Return the [X, Y] coordinate for the center point of the cell that contains the specified text.  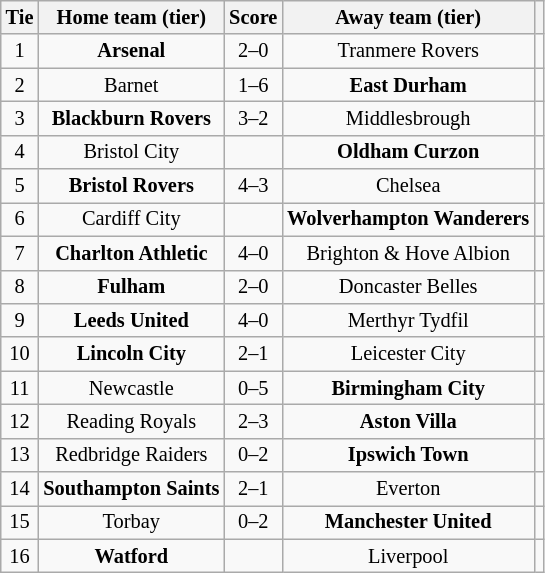
0–5 [253, 388]
16 [20, 556]
10 [20, 354]
3 [20, 118]
5 [20, 186]
7 [20, 253]
Barnet [131, 85]
Cardiff City [131, 219]
12 [20, 421]
Bristol Rovers [131, 186]
9 [20, 320]
Redbridge Raiders [131, 455]
Ipswich Town [408, 455]
Liverpool [408, 556]
Middlesbrough [408, 118]
13 [20, 455]
Leeds United [131, 320]
Birmingham City [408, 388]
1 [20, 51]
2 [20, 85]
Away team (tier) [408, 17]
Blackburn Rovers [131, 118]
Southampton Saints [131, 489]
Bristol City [131, 152]
Chelsea [408, 186]
East Durham [408, 85]
Watford [131, 556]
2–3 [253, 421]
6 [20, 219]
Everton [408, 489]
Oldham Curzon [408, 152]
Torbay [131, 522]
Brighton & Hove Albion [408, 253]
Manchester United [408, 522]
Doncaster Belles [408, 287]
Aston Villa [408, 421]
3–2 [253, 118]
Charlton Athletic [131, 253]
Leicester City [408, 354]
8 [20, 287]
11 [20, 388]
Fulham [131, 287]
Score [253, 17]
Wolverhampton Wanderers [408, 219]
Merthyr Tydfil [408, 320]
Lincoln City [131, 354]
4–3 [253, 186]
Tie [20, 17]
Arsenal [131, 51]
Home team (tier) [131, 17]
15 [20, 522]
Newcastle [131, 388]
14 [20, 489]
1–6 [253, 85]
Tranmere Rovers [408, 51]
Reading Royals [131, 421]
4 [20, 152]
